Determine the [x, y] coordinate at the center of the cell enclosing the given text.  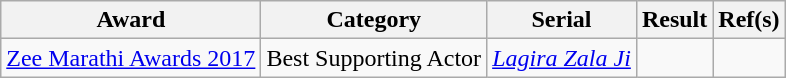
Award [131, 20]
Lagira Zala Ji [562, 58]
Zee Marathi Awards 2017 [131, 58]
Ref(s) [749, 20]
Serial [562, 20]
Best Supporting Actor [374, 58]
Category [374, 20]
Result [674, 20]
